Return (X, Y) of the center of cell containing provided text 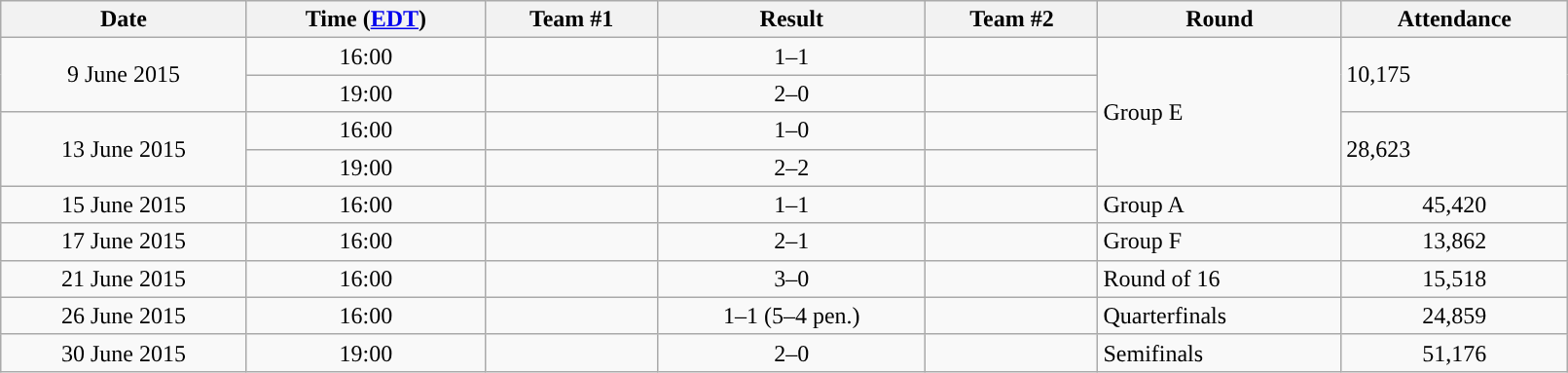
13,862 (1454, 242)
17 June 2015 (124, 242)
30 June 2015 (124, 353)
15,518 (1454, 279)
Team #1 (572, 19)
Date (124, 19)
Quarterfinals (1220, 316)
Round of 16 (1220, 279)
Team #2 (1012, 19)
13 June 2015 (124, 149)
Time (EDT) (366, 19)
45,420 (1454, 205)
Group F (1220, 242)
1–1 (5–4 pen.) (792, 316)
28,623 (1454, 149)
Group A (1220, 205)
Round (1220, 19)
51,176 (1454, 353)
3–0 (792, 279)
2–2 (792, 168)
1–0 (792, 131)
21 June 2015 (124, 279)
Semifinals (1220, 353)
Attendance (1454, 19)
26 June 2015 (124, 316)
24,859 (1454, 316)
Result (792, 19)
2–1 (792, 242)
Group E (1220, 112)
9 June 2015 (124, 75)
10,175 (1454, 75)
15 June 2015 (124, 205)
